Find where the given text appears and provide that cell's center as [X, Y] coordinate. 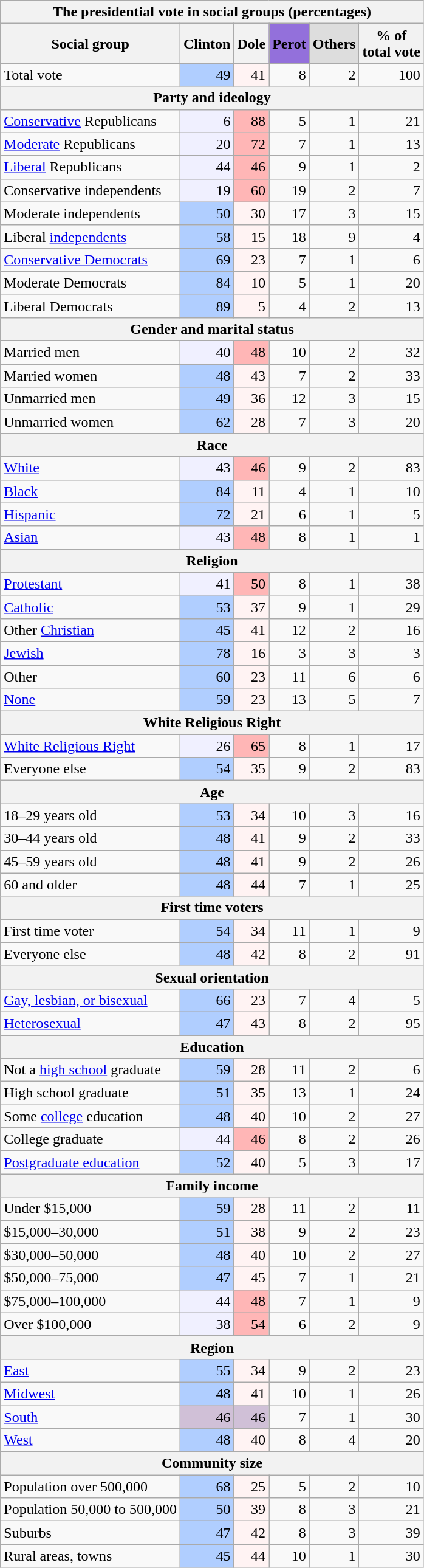
69 [207, 260]
Community size [213, 1463]
Rural areas, towns [91, 1556]
24 [391, 1093]
Age [213, 792]
Conservative Democrats [91, 260]
29 [391, 607]
Social group [91, 44]
East [91, 1370]
Region [213, 1347]
First time voters [213, 908]
Jewish [91, 653]
100 [391, 75]
68 [207, 1487]
First time voter [91, 931]
High school graduate [91, 1093]
Moderate Republicans [91, 144]
45–59 years old [91, 862]
66 [207, 1000]
37 [251, 607]
62 [207, 422]
Population over 500,000 [91, 1487]
Some college education [91, 1116]
Asian [91, 537]
Conservative Republicans [91, 121]
Dole [251, 44]
Not a high school graduate [91, 1070]
55 [207, 1370]
Midwest [91, 1394]
Hispanic [91, 514]
52 [207, 1162]
Other [91, 677]
Over $100,000 [91, 1324]
Suburbs [91, 1533]
Others [334, 44]
Gender and marital status [213, 330]
Conservative independents [91, 190]
Liberal independents [91, 237]
18–29 years old [91, 815]
Party and ideology [213, 98]
30–44 years old [91, 838]
West [91, 1440]
88 [251, 121]
91 [391, 954]
None [91, 700]
Perot [289, 44]
18 [289, 237]
Married men [91, 353]
32 [391, 353]
South [91, 1417]
58 [207, 237]
Race [213, 445]
$50,000–75,000 [91, 1278]
College graduate [91, 1139]
Postgraduate education [91, 1162]
Catholic [91, 607]
Unmarried men [91, 399]
$75,000–100,000 [91, 1301]
Moderate independents [91, 213]
% oftotal vote [391, 44]
Education [213, 1046]
Liberal Democrats [91, 306]
Moderate Democrats [91, 283]
Sexual orientation [213, 977]
Unmarried women [91, 422]
Black [91, 491]
78 [207, 653]
Family income [213, 1186]
Protestant [91, 584]
60 and older [91, 885]
Religion [213, 561]
The presidential vote in social groups (percentages) [213, 12]
36 [251, 399]
65 [251, 746]
Under $15,000 [91, 1209]
$30,000–50,000 [91, 1255]
89 [207, 306]
95 [391, 1023]
Heterosexual [91, 1023]
$15,000–30,000 [91, 1232]
White [91, 468]
Other Christian [91, 630]
Gay, lesbian, or bisexual [91, 1000]
Total vote [91, 75]
Liberal Republicans [91, 167]
Clinton [207, 44]
Population 50,000 to 500,000 [91, 1510]
Married women [91, 376]
